Output the (x, y) coordinate of the center of the cell containing the given text.  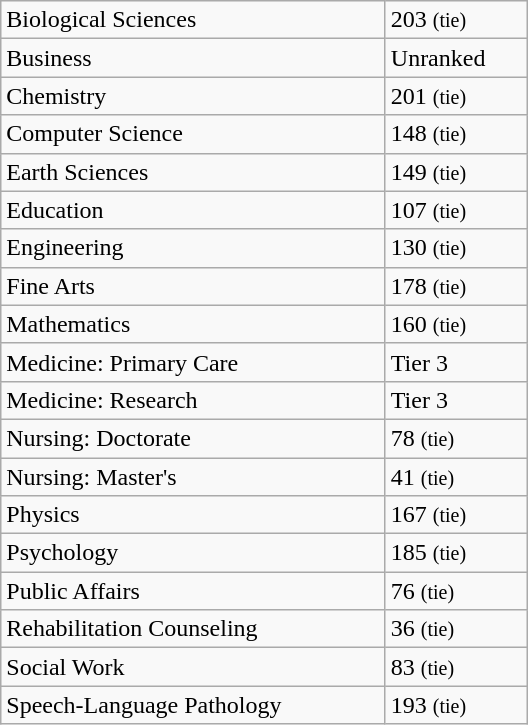
Engineering (194, 248)
167 (tie) (456, 515)
149 (tie) (456, 172)
Nursing: Master's (194, 477)
160 (tie) (456, 324)
130 (tie) (456, 248)
148 (tie) (456, 134)
Social Work (194, 667)
201 (tie) (456, 96)
83 (tie) (456, 667)
78 (tie) (456, 438)
Speech-Language Pathology (194, 705)
Chemistry (194, 96)
Fine Arts (194, 286)
Business (194, 58)
178 (tie) (456, 286)
76 (tie) (456, 591)
41 (tie) (456, 477)
203 (tie) (456, 20)
36 (tie) (456, 629)
Nursing: Doctorate (194, 438)
Education (194, 210)
Public Affairs (194, 591)
Mathematics (194, 324)
Rehabilitation Counseling (194, 629)
Psychology (194, 553)
Medicine: Research (194, 400)
107 (tie) (456, 210)
Unranked (456, 58)
Medicine: Primary Care (194, 362)
Physics (194, 515)
Computer Science (194, 134)
Biological Sciences (194, 20)
185 (tie) (456, 553)
193 (tie) (456, 705)
Earth Sciences (194, 172)
